For the text-containing cell, return its midpoint in [x, y] coordinate format. 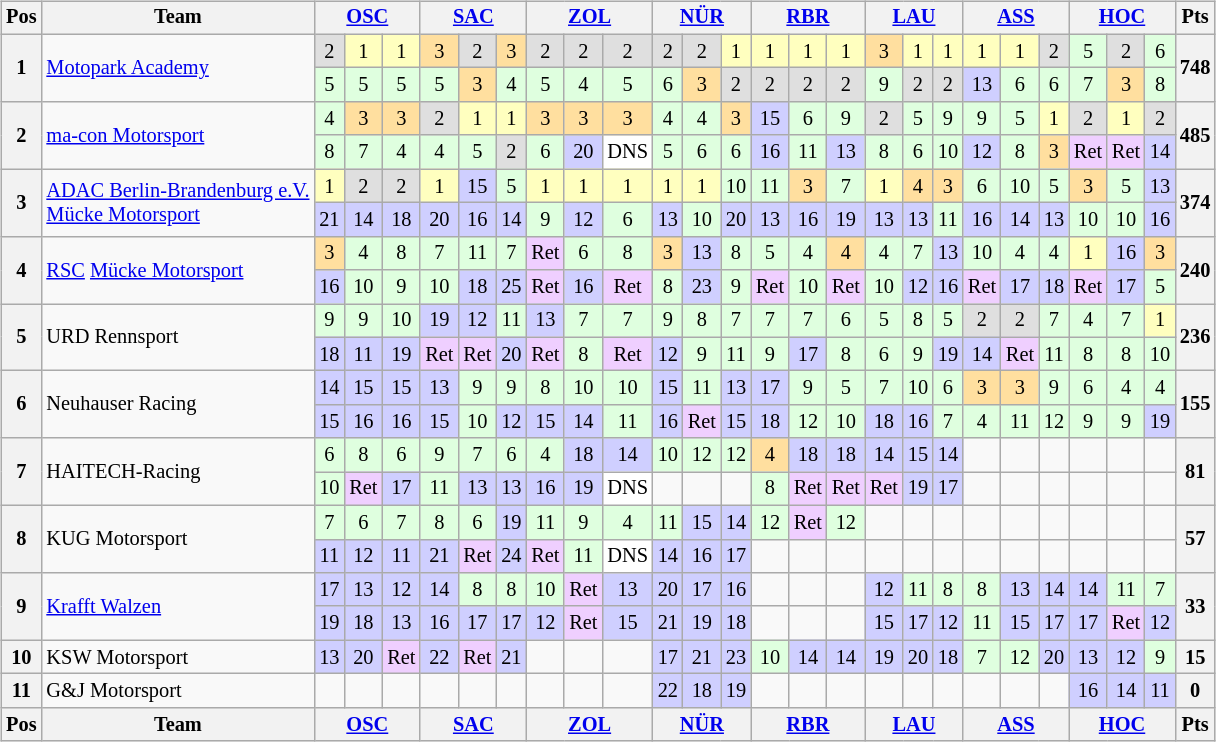
240 [1195, 270]
KSW Motorsport [178, 657]
ma-con Motorsport [178, 136]
24 [511, 556]
485 [1195, 136]
155 [1195, 404]
0 [1195, 691]
236 [1195, 338]
81 [1195, 472]
KUG Motorsport [178, 538]
33 [1195, 606]
URD Rennsport [178, 338]
25 [511, 287]
Neuhauser Racing [178, 404]
Motopark Academy [178, 68]
HAITECH-Racing [178, 472]
374 [1195, 202]
57 [1195, 538]
ADAC Berlin-Brandenburg e.V. Mücke Motorsport [178, 202]
Krafft Walzen [178, 606]
748 [1195, 68]
G&J Motorsport [178, 691]
RSC Mücke Motorsport [178, 270]
